Identify which cell holds the provided text, then report its (X, Y) central coordinate. 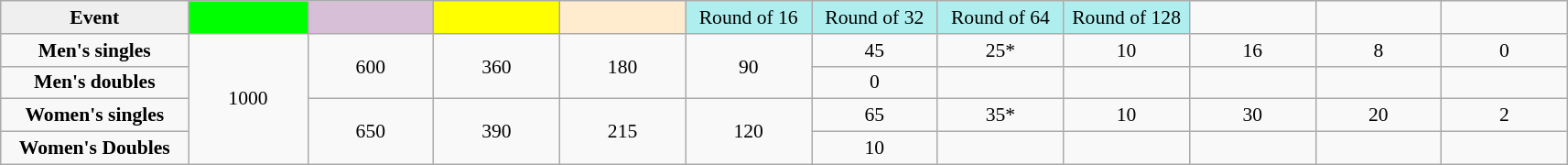
120 (749, 132)
Round of 32 (874, 17)
Women's Doubles (95, 148)
1000 (248, 99)
650 (371, 132)
45 (874, 50)
Round of 64 (1000, 17)
215 (622, 132)
Women's singles (95, 115)
8 (1379, 50)
390 (497, 132)
35* (1000, 115)
Round of 128 (1127, 17)
Round of 16 (749, 17)
20 (1379, 115)
90 (749, 66)
16 (1252, 50)
600 (371, 66)
65 (874, 115)
Men's doubles (95, 82)
360 (497, 66)
Men's singles (95, 50)
30 (1252, 115)
Event (95, 17)
25* (1000, 50)
180 (622, 66)
2 (1505, 115)
